Scan for the cell matching the given text and deliver its [X, Y] coordinate at center. 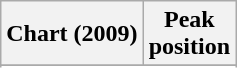
Chart (2009) [72, 34]
Peakposition [189, 34]
